Return (X, Y) of the center of cell containing provided text 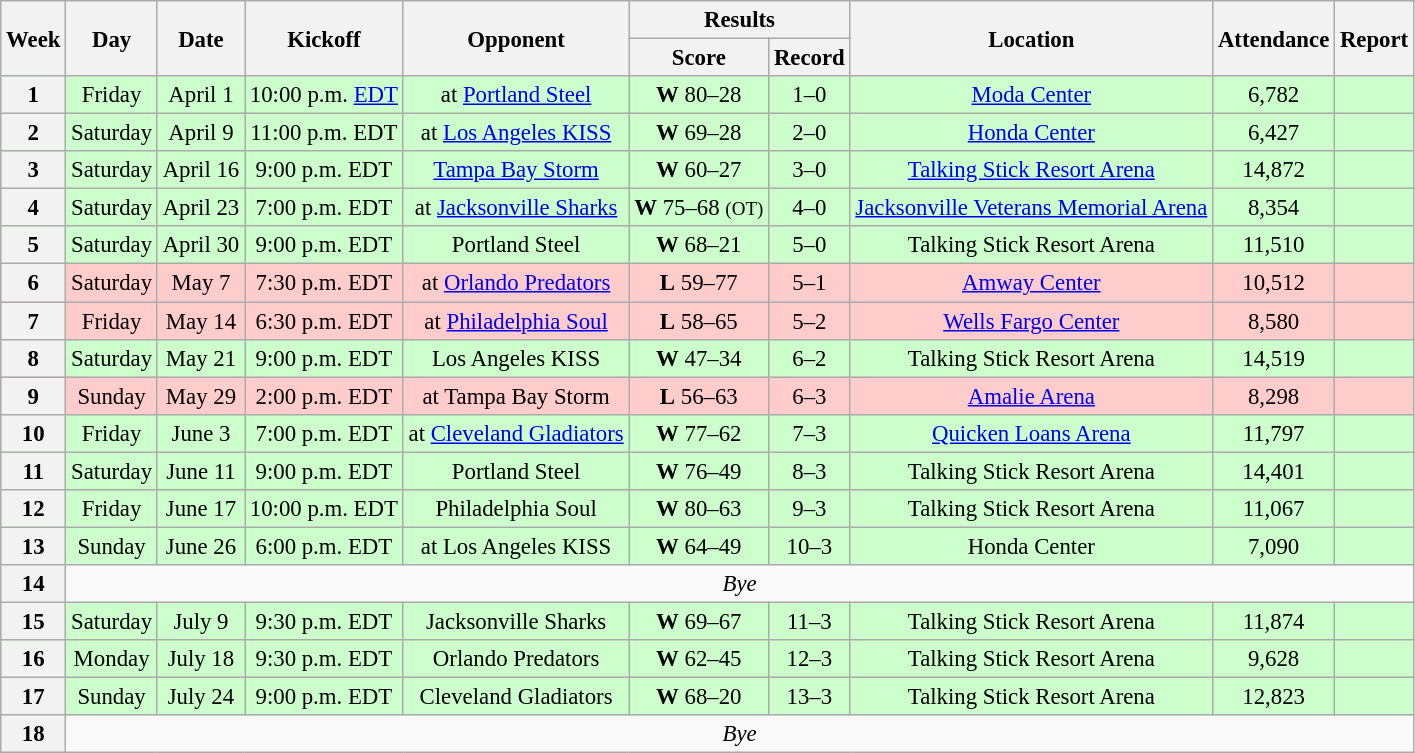
at Portland Steel (516, 95)
10 (34, 433)
14 (34, 584)
W 80–63 (699, 509)
7 (34, 321)
Cleveland Gladiators (516, 697)
18 (34, 734)
May 7 (200, 283)
W 69–67 (699, 621)
June 17 (200, 509)
12,823 (1274, 697)
4 (34, 208)
April 23 (200, 208)
11,797 (1274, 433)
L 56–63 (699, 396)
July 18 (200, 659)
Philadelphia Soul (516, 509)
W 64–49 (699, 546)
Monday (112, 659)
June 11 (200, 471)
Location (1032, 38)
9,628 (1274, 659)
April 16 (200, 170)
1–0 (810, 95)
15 (34, 621)
at Philadelphia Soul (516, 321)
W 68–20 (699, 697)
at Orlando Predators (516, 283)
Quicken Loans Arena (1032, 433)
W 76–49 (699, 471)
11,067 (1274, 509)
July 9 (200, 621)
at Cleveland Gladiators (516, 433)
6,427 (1274, 133)
June 26 (200, 546)
5–2 (810, 321)
Week (34, 38)
12 (34, 509)
6:00 p.m. EDT (324, 546)
Amway Center (1032, 283)
Moda Center (1032, 95)
17 (34, 697)
Report (1374, 38)
2 (34, 133)
W 77–62 (699, 433)
2:00 p.m. EDT (324, 396)
W 80–28 (699, 95)
6 (34, 283)
7,090 (1274, 546)
Jacksonville Sharks (516, 621)
8–3 (810, 471)
Kickoff (324, 38)
1 (34, 95)
June 3 (200, 433)
May 29 (200, 396)
Jacksonville Veterans Memorial Arena (1032, 208)
April 9 (200, 133)
6:30 p.m. EDT (324, 321)
9 (34, 396)
L 58–65 (699, 321)
May 14 (200, 321)
W 47–34 (699, 358)
7:30 p.m. EDT (324, 283)
2–0 (810, 133)
13 (34, 546)
12–3 (810, 659)
W 69–28 (699, 133)
4–0 (810, 208)
11 (34, 471)
Tampa Bay Storm (516, 170)
April 1 (200, 95)
6–2 (810, 358)
6,782 (1274, 95)
6–3 (810, 396)
at Jacksonville Sharks (516, 208)
W 75–68 (OT) (699, 208)
10,512 (1274, 283)
5–1 (810, 283)
Wells Fargo Center (1032, 321)
8,580 (1274, 321)
9–3 (810, 509)
April 30 (200, 245)
L 59–77 (699, 283)
8 (34, 358)
W 68–21 (699, 245)
14,401 (1274, 471)
Date (200, 38)
11–3 (810, 621)
7–3 (810, 433)
at Tampa Bay Storm (516, 396)
5 (34, 245)
5–0 (810, 245)
8,298 (1274, 396)
Record (810, 58)
14,519 (1274, 358)
11,510 (1274, 245)
Opponent (516, 38)
Los Angeles KISS (516, 358)
3 (34, 170)
11:00 p.m. EDT (324, 133)
W 60–27 (699, 170)
Attendance (1274, 38)
July 24 (200, 697)
13–3 (810, 697)
Score (699, 58)
3–0 (810, 170)
Orlando Predators (516, 659)
W 62–45 (699, 659)
8,354 (1274, 208)
14,872 (1274, 170)
16 (34, 659)
11,874 (1274, 621)
Amalie Arena (1032, 396)
May 21 (200, 358)
Day (112, 38)
Results (740, 20)
10–3 (810, 546)
